Detect which cell encompasses the target text, then output its [X, Y] center coordinate. 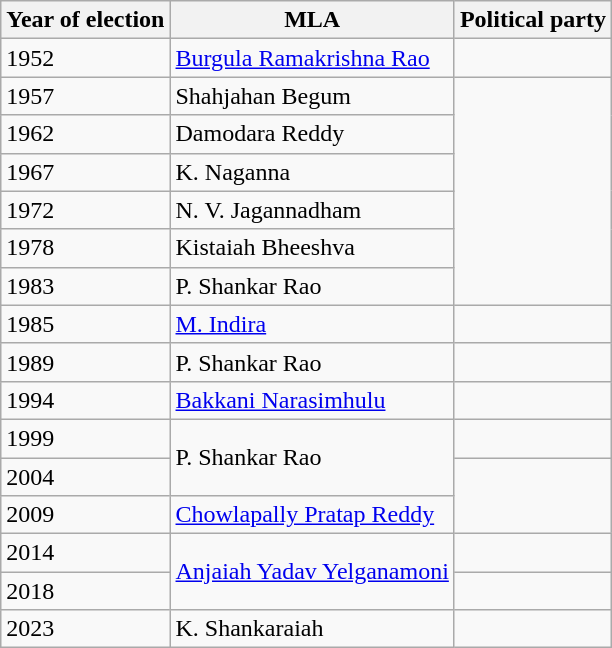
Bakkani Narasimhulu [312, 400]
1983 [86, 286]
Damodara Reddy [312, 134]
1952 [86, 58]
1978 [86, 248]
K. Naganna [312, 172]
1967 [86, 172]
M. Indira [312, 324]
Year of election [86, 20]
1957 [86, 96]
N. V. Jagannadham [312, 210]
1962 [86, 134]
MLA [312, 20]
K. Shankaraiah [312, 629]
2018 [86, 591]
Burgula Ramakrishna Rao [312, 58]
Kistaiah Bheeshva [312, 248]
Chowlapally Pratap Reddy [312, 515]
1999 [86, 438]
1989 [86, 362]
1985 [86, 324]
Anjaiah Yadav Yelganamoni [312, 572]
1994 [86, 400]
2004 [86, 477]
2023 [86, 629]
1972 [86, 210]
Shahjahan Begum [312, 96]
2009 [86, 515]
2014 [86, 553]
Political party [532, 20]
